Search for the cell housing the specified text and yield its [X, Y] center coordinate. 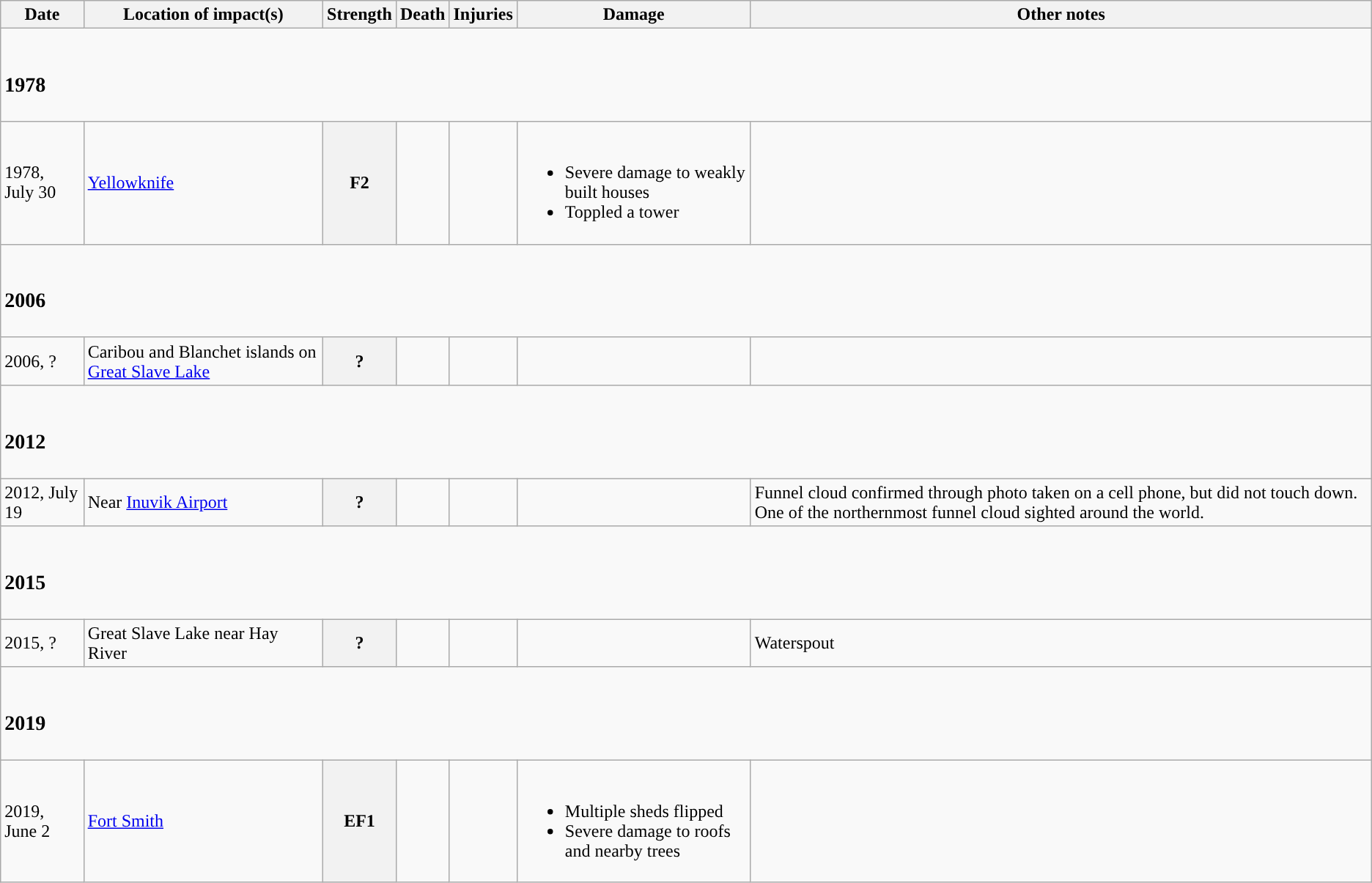
Injuries [483, 15]
Waterspout [1061, 643]
Multiple sheds flippedSevere damage to roofs and nearby trees [633, 821]
Death [422, 15]
2019, June 2 [43, 821]
Near Inuvik Airport [203, 503]
2012 [686, 431]
Strength [360, 15]
Date [43, 15]
Great Slave Lake near Hay River [203, 643]
Damage [633, 15]
Yellowknife [203, 183]
2019 [686, 714]
1978, July 30 [43, 183]
Other notes [1061, 15]
EF1 [360, 821]
2006, ? [43, 361]
Location of impact(s) [203, 15]
1978 [686, 75]
2006 [686, 290]
2015, ? [43, 643]
Severe damage to weakly built housesToppled a tower [633, 183]
Caribou and Blanchet islands on Great Slave Lake [203, 361]
2015 [686, 573]
F2 [360, 183]
Fort Smith [203, 821]
Funnel cloud confirmed through photo taken on a cell phone, but did not touch down. One of the northernmost funnel cloud sighted around the world. [1061, 503]
2012, July 19 [43, 503]
